Search for the cell housing the specified text and yield its [x, y] center coordinate. 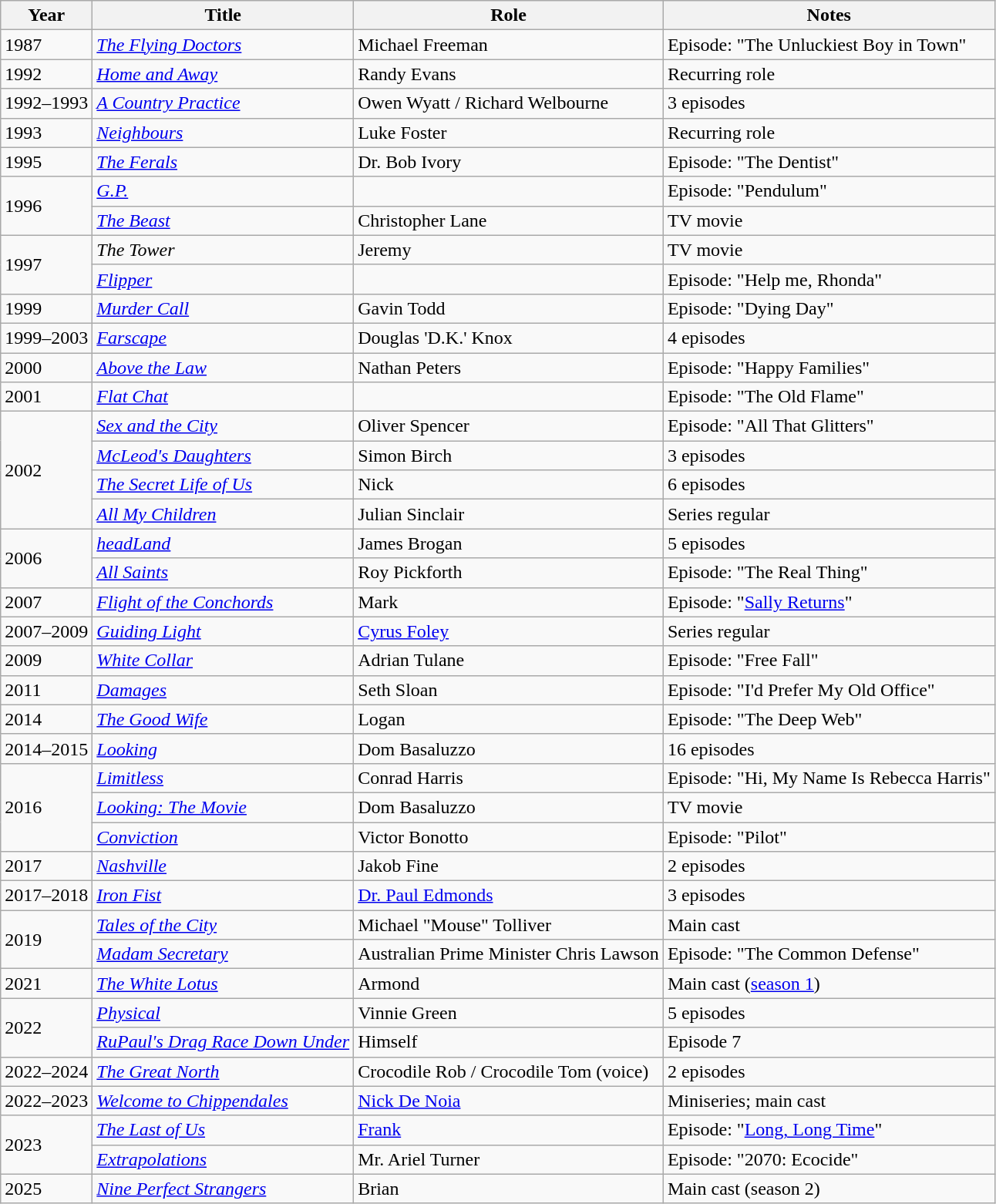
2001 [46, 397]
2017–2018 [46, 896]
2019 [46, 940]
2007 [46, 602]
Simon Birch [509, 456]
1992 [46, 74]
Crocodile Rob / Crocodile Tom (voice) [509, 1071]
Year [46, 15]
Flipper [224, 279]
Mark [509, 602]
Flat Chat [224, 397]
Nick De Noia [509, 1101]
2016 [46, 807]
Episode: "The Real Thing" [829, 573]
Owen Wyatt / Richard Welbourne [509, 103]
Cyrus Foley [509, 631]
Episode: "The Dentist" [829, 162]
1996 [46, 206]
Adrian Tulane [509, 661]
Episode: "Free Fall" [829, 661]
RuPaul's Drag Race Down Under [224, 1042]
Murder Call [224, 308]
2022–2024 [46, 1071]
headLand [224, 543]
Dr. Paul Edmonds [509, 896]
Michael Freeman [509, 45]
Physical [224, 1013]
2021 [46, 984]
Frank [509, 1130]
Roy Pickforth [509, 573]
Neighbours [224, 133]
Madam Secretary [224, 954]
Iron Fist [224, 896]
The Ferals [224, 162]
Main cast (season 1) [829, 984]
Tales of the City [224, 925]
The Last of Us [224, 1130]
Episode: "Sally Returns" [829, 602]
Seth Sloan [509, 690]
G.P. [224, 191]
Dr. Bob Ivory [509, 162]
Episode: "Hi, My Name Is Rebecca Harris" [829, 778]
Australian Prime Minister Chris Lawson [509, 954]
Oliver Spencer [509, 426]
Michael "Mouse" Tolliver [509, 925]
2017 [46, 866]
The Tower [224, 250]
Douglas 'D.K.' Knox [509, 338]
Sex and the City [224, 426]
Episode: "Help me, Rhonda" [829, 279]
Episode: "Dying Day" [829, 308]
Miniseries; main cast [829, 1101]
Extrapolations [224, 1159]
Mr. Ariel Turner [509, 1159]
Nathan Peters [509, 368]
2006 [46, 558]
2022–2023 [46, 1101]
Flight of the Conchords [224, 602]
Main cast (season 2) [829, 1189]
Episode: "The Deep Web" [829, 719]
Conviction [224, 836]
Himself [509, 1042]
Damages [224, 690]
Welcome to Chippendales [224, 1101]
Above the Law [224, 368]
McLeod's Daughters [224, 456]
1995 [46, 162]
The Beast [224, 220]
The Great North [224, 1071]
The Flying Doctors [224, 45]
Luke Foster [509, 133]
2007–2009 [46, 631]
Main cast [829, 925]
Vinnie Green [509, 1013]
Episode: "Pilot" [829, 836]
Episode: "I'd Prefer My Old Office" [829, 690]
Farscape [224, 338]
Randy Evans [509, 74]
Looking [224, 748]
Episode: "2070: Ecocide" [829, 1159]
2011 [46, 690]
Jakob Fine [509, 866]
Episode: "Long, Long Time" [829, 1130]
Guiding Light [224, 631]
Armond [509, 984]
Nashville [224, 866]
Nine Perfect Strangers [224, 1189]
All Saints [224, 573]
Episode 7 [829, 1042]
Conrad Harris [509, 778]
The Secret Life of Us [224, 485]
A Country Practice [224, 103]
Home and Away [224, 74]
All My Children [224, 514]
James Brogan [509, 543]
1997 [46, 264]
Limitless [224, 778]
Looking: The Movie [224, 807]
Logan [509, 719]
Title [224, 15]
2014 [46, 719]
2014–2015 [46, 748]
Episode: "The Unluckiest Boy in Town" [829, 45]
Role [509, 15]
1987 [46, 45]
The White Lotus [224, 984]
2009 [46, 661]
2000 [46, 368]
Episode: "The Old Flame" [829, 397]
Episode: "Happy Families" [829, 368]
Episode: "All That Glitters" [829, 426]
White Collar [224, 661]
6 episodes [829, 485]
1992–1993 [46, 103]
2022 [46, 1027]
Jeremy [509, 250]
Julian Sinclair [509, 514]
Brian [509, 1189]
The Good Wife [224, 719]
Victor Bonotto [509, 836]
4 episodes [829, 338]
2025 [46, 1189]
Nick [509, 485]
2002 [46, 470]
Episode: "The Common Defense" [829, 954]
1993 [46, 133]
Gavin Todd [509, 308]
Christopher Lane [509, 220]
1999–2003 [46, 338]
Episode: "Pendulum" [829, 191]
1999 [46, 308]
Notes [829, 15]
16 episodes [829, 748]
2023 [46, 1145]
